From the cell containing the given text, extract its center point as (X, Y) coordinate. 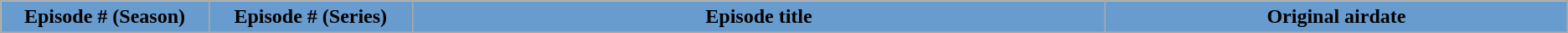
Episode title (759, 17)
Original airdate (1337, 17)
Episode # (Series) (310, 17)
Episode # (Season) (105, 17)
